From the cell containing the given text, extract its center point as (X, Y) coordinate. 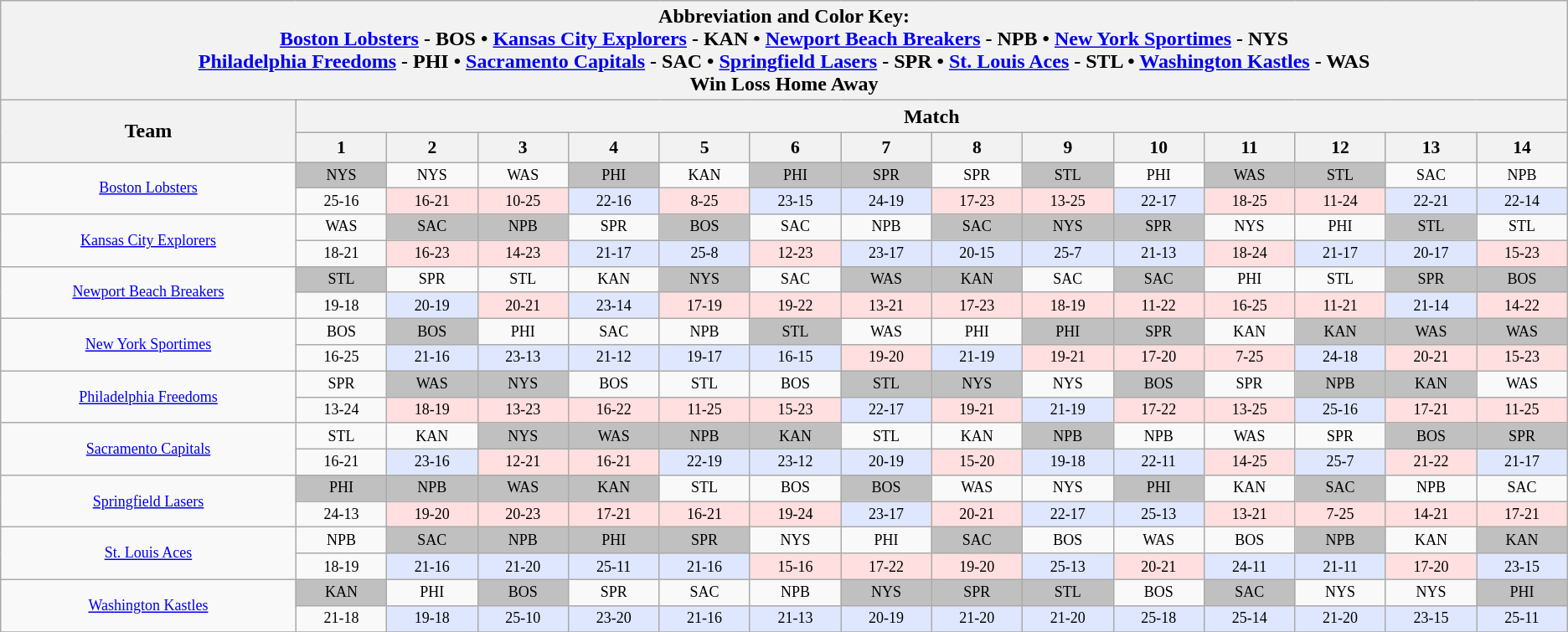
14-23 (523, 253)
10 (1158, 147)
19-17 (704, 358)
18-21 (341, 253)
13-23 (523, 410)
19-24 (795, 514)
10-25 (523, 201)
11-22 (1158, 305)
11-24 (1340, 201)
14-22 (1523, 305)
23-13 (523, 358)
Match (931, 116)
21-12 (613, 358)
7 (886, 147)
8-25 (704, 201)
24-13 (341, 514)
17-19 (704, 305)
Springfield Lasers (148, 501)
Sacramento Capitals (148, 449)
23-12 (795, 462)
23-14 (613, 305)
22-21 (1431, 201)
14-25 (1249, 462)
13-24 (341, 410)
24-18 (1340, 358)
Boston Lobsters (148, 188)
Philadelphia Freedoms (148, 397)
6 (795, 147)
16-22 (613, 410)
18-25 (1249, 201)
20-23 (523, 514)
24-19 (886, 201)
2 (432, 147)
25-10 (523, 618)
11 (1249, 147)
5 (704, 147)
21-14 (1431, 305)
16-23 (432, 253)
18-24 (1249, 253)
New York Sportimes (148, 345)
25-8 (704, 253)
13 (1431, 147)
25-18 (1158, 618)
15-16 (795, 566)
3 (523, 147)
20-15 (977, 253)
23-20 (613, 618)
12-23 (795, 253)
Washington Kastles (148, 605)
9 (1068, 147)
19-22 (795, 305)
23-16 (432, 462)
1 (341, 147)
21-11 (1340, 566)
11-21 (1340, 305)
Newport Beach Breakers (148, 292)
Team (148, 131)
22-16 (613, 201)
St. Louis Aces (148, 553)
21-22 (1431, 462)
Kansas City Explorers (148, 240)
22-14 (1523, 201)
12 (1340, 147)
22-11 (1158, 462)
14-21 (1431, 514)
12-21 (523, 462)
25-14 (1249, 618)
8 (977, 147)
16-15 (795, 358)
22-19 (704, 462)
14 (1523, 147)
24-11 (1249, 566)
4 (613, 147)
20-17 (1431, 253)
21-18 (341, 618)
15-20 (977, 462)
